Pinpoint the cell where the given text exists, returning its (x, y) midpoint coordinate. 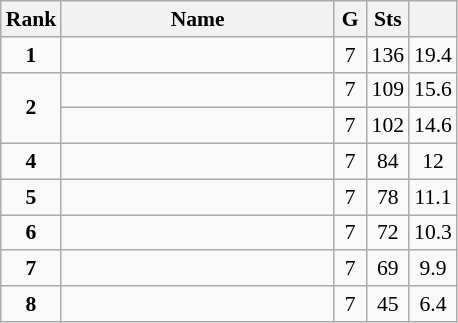
11.1 (433, 197)
14.6 (433, 126)
Rank (32, 19)
6.4 (433, 304)
5 (32, 197)
84 (388, 162)
Name (198, 19)
8 (32, 304)
1 (32, 55)
136 (388, 55)
45 (388, 304)
69 (388, 269)
102 (388, 126)
72 (388, 233)
15.6 (433, 90)
12 (433, 162)
G (350, 19)
19.4 (433, 55)
9.9 (433, 269)
78 (388, 197)
2 (32, 108)
Sts (388, 19)
109 (388, 90)
10.3 (433, 233)
6 (32, 233)
4 (32, 162)
